Return (X, Y) of the center of cell containing provided text 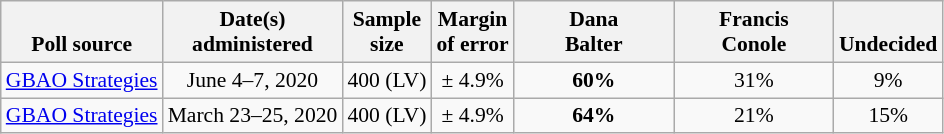
64% (594, 116)
DanaBalter (594, 32)
FrancisConole (754, 32)
Samplesize (386, 32)
60% (594, 80)
Marginof error (472, 32)
Poll source (82, 32)
9% (888, 80)
15% (888, 116)
Undecided (888, 32)
Date(s)administered (253, 32)
March 23–25, 2020 (253, 116)
21% (754, 116)
31% (754, 80)
June 4–7, 2020 (253, 80)
